For the text-containing cell, return its midpoint in (X, Y) coordinate format. 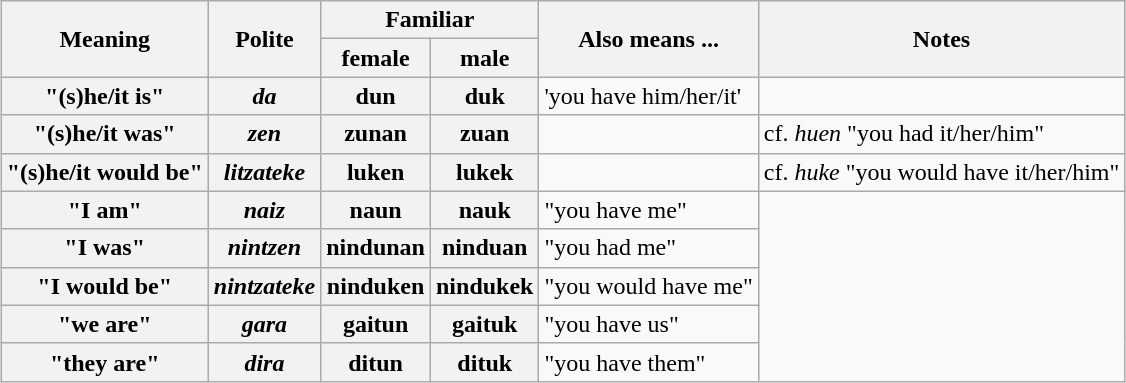
"(s)he/it was" (104, 134)
ninduan (484, 248)
"you had me" (648, 248)
"(s)he/it is" (104, 96)
"you have me" (648, 210)
zuan (484, 134)
zen (264, 134)
dun (376, 96)
litzateke (264, 172)
female (376, 58)
"you have them" (648, 362)
"you would have me" (648, 286)
cf. huke "you would have it/her/him" (942, 172)
nintzen (264, 248)
naun (376, 210)
"we are" (104, 324)
luken (376, 172)
"I am" (104, 210)
da (264, 96)
'you have him/her/it' (648, 96)
ninduken (376, 286)
Polite (264, 39)
dira (264, 362)
duk (484, 96)
nindukek (484, 286)
Familiar (430, 20)
ditun (376, 362)
gaituk (484, 324)
"I was" (104, 248)
"you have us" (648, 324)
Meaning (104, 39)
nindunan (376, 248)
"they are" (104, 362)
Notes (942, 39)
nintzateke (264, 286)
"(s)he/it would be" (104, 172)
Also means ... (648, 39)
"I would be" (104, 286)
gaitun (376, 324)
nauk (484, 210)
zunan (376, 134)
cf. huen "you had it/her/him" (942, 134)
naiz (264, 210)
gara (264, 324)
male (484, 58)
dituk (484, 362)
lukek (484, 172)
